Scan for the cell matching the given text and deliver its (x, y) coordinate at center. 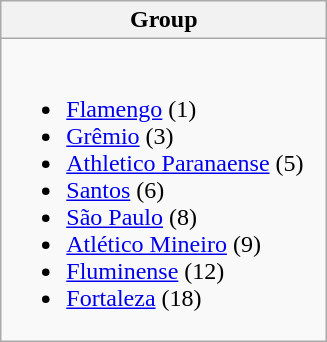
Group (164, 20)
Flamengo (1) Grêmio (3) Athletico Paranaense (5) Santos (6) São Paulo (8) Atlético Mineiro (9) Fluminense (12) Fortaleza (18) (164, 190)
